Extract the (x, y) coordinate from the center of the cell holding the provided text.  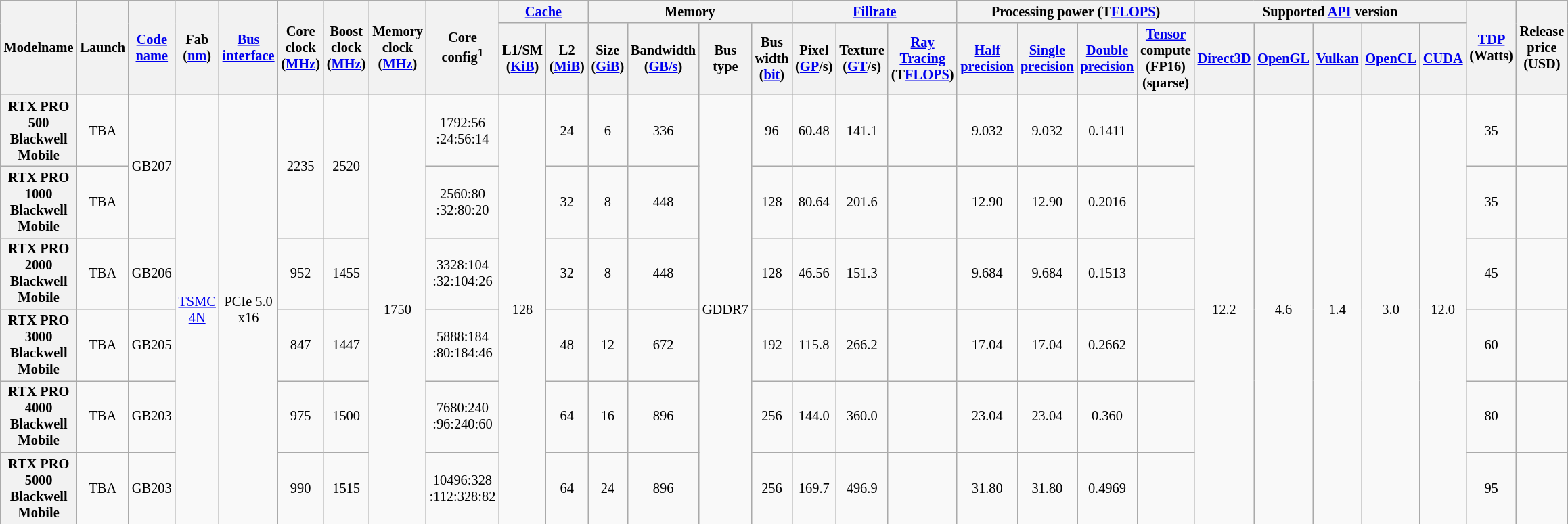
0.1411 (1107, 131)
141.1 (861, 131)
Direct3D (1225, 59)
Texture (GT/s) (861, 59)
0.4969 (1107, 488)
RTX PRO 1000 Blackwell Mobile (39, 202)
151.3 (861, 274)
L1/SM (KiB) (522, 59)
Bus interface (249, 47)
80 (1491, 416)
169.7 (813, 488)
Fillrate (874, 12)
336 (663, 131)
Single precision (1048, 59)
3.0 (1391, 309)
1750 (397, 309)
Double precision (1107, 59)
0.1513 (1107, 274)
115.8 (813, 345)
Launch (103, 47)
GB207 (152, 167)
RTX PRO 5000 Blackwell Mobile (39, 488)
Ray Tracing (TFLOPS) (923, 59)
95 (1491, 488)
1455 (346, 274)
12.0 (1443, 309)
4.6 (1283, 309)
80.64 (813, 202)
201.6 (861, 202)
2235 (300, 167)
OpenGL (1283, 59)
12.2 (1225, 309)
1447 (346, 345)
1792:56 :24:56:14 (463, 131)
0.2016 (1107, 202)
Release price (USD) (1542, 47)
2520 (346, 167)
672 (663, 345)
Memory clock (MHz) (397, 47)
496.9 (861, 488)
Bandwidth (GB/s) (663, 59)
Pixel (GP/s) (813, 59)
7680:240 :96:240:60 (463, 416)
GB205 (152, 345)
Half precision (987, 59)
5888:184 :80:184:46 (463, 345)
GDDR7 (725, 309)
TSMC 4N (198, 309)
Code name (152, 47)
10496:328 :112:328:82 (463, 488)
Boost clock (MHz) (346, 47)
266.2 (861, 345)
Bus type (725, 59)
RTX PRO 2000 Blackwell Mobile (39, 274)
Core config1 (463, 47)
Vulkan (1337, 59)
RTX PRO 3000 Blackwell Mobile (39, 345)
360.0 (861, 416)
OpenCL (1391, 59)
RTX PRO 500 Blackwell Mobile (39, 131)
Fab (nm) (198, 47)
975 (300, 416)
PCIe 5.0 x16 (249, 309)
1.4 (1337, 309)
990 (300, 488)
60.48 (813, 131)
46.56 (813, 274)
12 (608, 345)
Bus width (bit) (772, 59)
Processing power (TFLOPS) (1075, 12)
2560:80 :32:80:20 (463, 202)
6 (608, 131)
RTX PRO 4000 Blackwell Mobile (39, 416)
0.2662 (1107, 345)
3328:104 :32:104:26 (463, 274)
16 (608, 416)
144.0 (813, 416)
Tensor compute (FP16) (sparse) (1165, 59)
GB206 (152, 274)
Supported API version (1330, 12)
CUDA (1443, 59)
1500 (346, 416)
60 (1491, 345)
96 (772, 131)
Size (GiB) (608, 59)
Core clock (MHz) (300, 47)
L2(MiB) (567, 59)
952 (300, 274)
48 (567, 345)
Memory (690, 12)
TDP (Watts) (1491, 47)
45 (1491, 274)
0.360 (1107, 416)
192 (772, 345)
Modelname (39, 47)
Cache (543, 12)
1515 (346, 488)
847 (300, 345)
